Identify which cell holds the provided text, then report its [X, Y] central coordinate. 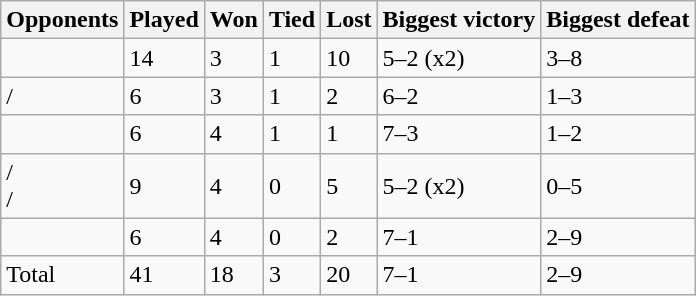
Total [62, 275]
5 [349, 186]
1–2 [618, 134]
9 [164, 186]
1–3 [618, 96]
18 [234, 275]
Tied [292, 20]
14 [164, 58]
20 [349, 275]
/ [62, 96]
3–8 [618, 58]
// [62, 186]
Won [234, 20]
10 [349, 58]
41 [164, 275]
Played [164, 20]
6–2 [459, 96]
Opponents [62, 20]
Biggest victory [459, 20]
Lost [349, 20]
Biggest defeat [618, 20]
0–5 [618, 186]
7–3 [459, 134]
